Detect which cell encompasses the target text, then output its (X, Y) center coordinate. 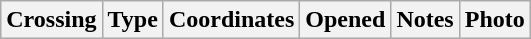
Photo (494, 20)
Opened (346, 20)
Type (132, 20)
Coordinates (231, 20)
Notes (425, 20)
Crossing (52, 20)
